Return the [X, Y] coordinate for the center point of the cell that contains the specified text.  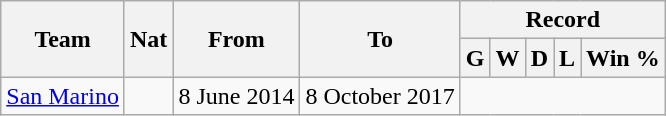
Team [63, 39]
From [236, 39]
Record [562, 20]
G [475, 58]
L [568, 58]
W [508, 58]
8 October 2017 [380, 96]
8 June 2014 [236, 96]
San Marino [63, 96]
To [380, 39]
D [539, 58]
Nat [148, 39]
Win % [624, 58]
